Capture the cell that displays the provided text and extract its [X, Y] central coordinate. 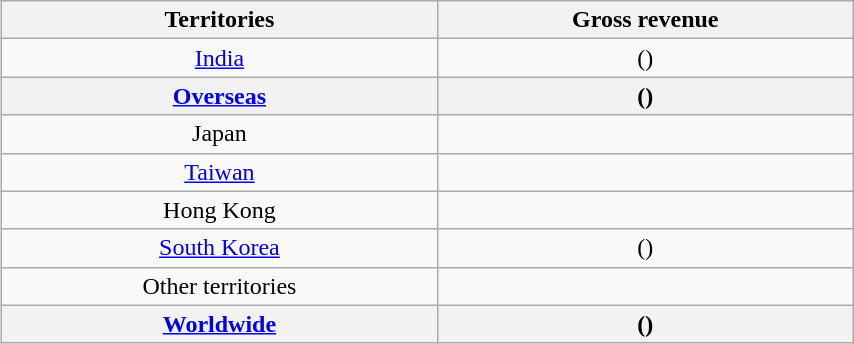
India [220, 58]
Japan [220, 134]
Gross revenue [645, 20]
Hong Kong [220, 210]
Other territories [220, 286]
Territories [220, 20]
South Korea [220, 248]
Worldwide [220, 324]
Overseas [220, 96]
Taiwan [220, 172]
